Return [X, Y] of the center of cell containing provided text 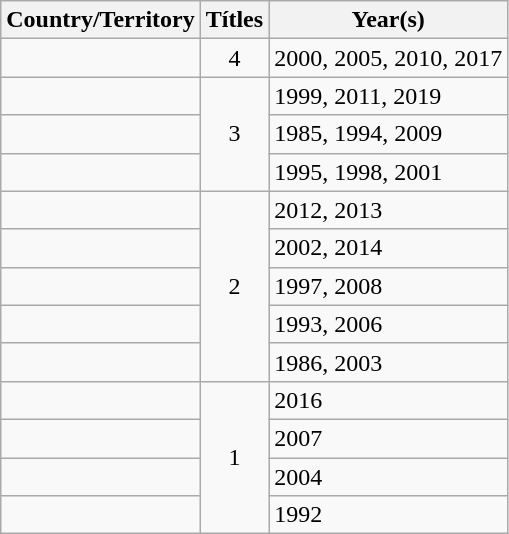
1995, 1998, 2001 [388, 172]
Year(s) [388, 20]
Country/Territory [100, 20]
Títles [234, 20]
1999, 2011, 2019 [388, 96]
1985, 1994, 2009 [388, 134]
2007 [388, 438]
1993, 2006 [388, 324]
2004 [388, 477]
2000, 2005, 2010, 2017 [388, 58]
1 [234, 457]
2012, 2013 [388, 210]
4 [234, 58]
3 [234, 134]
1997, 2008 [388, 286]
2002, 2014 [388, 248]
2016 [388, 400]
1992 [388, 515]
1986, 2003 [388, 362]
2 [234, 286]
